Scan for the cell matching the given text and deliver its [X, Y] coordinate at center. 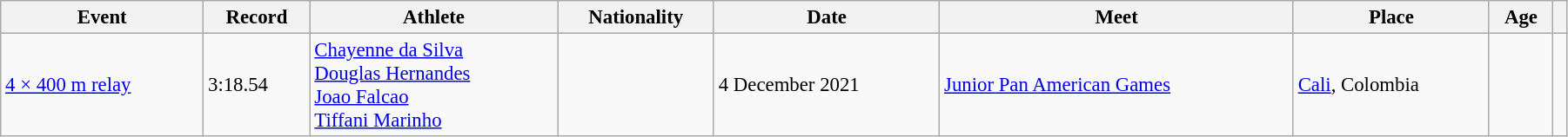
Chayenne da SilvaDouglas HernandesJoao FalcaoTiffani Marinho [433, 85]
Nationality [635, 17]
Event [103, 17]
3:18.54 [257, 85]
4 × 400 m relay [103, 85]
Place [1390, 17]
Record [257, 17]
Cali, Colombia [1390, 85]
Meet [1117, 17]
Date [827, 17]
4 December 2021 [827, 85]
Junior Pan American Games [1117, 85]
Athlete [433, 17]
Age [1521, 17]
